Return [X, Y] of the center of cell containing provided text 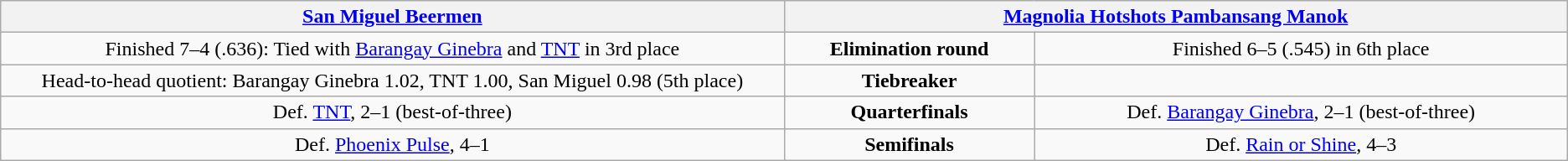
Def. Rain or Shine, 4–3 [1301, 144]
Quarterfinals [910, 112]
Finished 6–5 (.545) in 6th place [1301, 49]
Head-to-head quotient: Barangay Ginebra 1.02, TNT 1.00, San Miguel 0.98 (5th place) [392, 80]
Def. Barangay Ginebra, 2–1 (best-of-three) [1301, 112]
Semifinals [910, 144]
Def. TNT, 2–1 (best-of-three) [392, 112]
Magnolia Hotshots Pambansang Manok [1176, 17]
Def. Phoenix Pulse, 4–1 [392, 144]
Elimination round [910, 49]
Tiebreaker [910, 80]
San Miguel Beermen [392, 17]
Finished 7–4 (.636): Tied with Barangay Ginebra and TNT in 3rd place [392, 49]
